Locate the cell with the specified text and output its (X, Y) center coordinate. 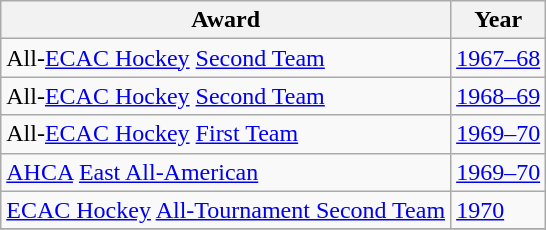
1968–69 (498, 96)
1970 (498, 210)
1967–68 (498, 58)
All-ECAC Hockey First Team (226, 134)
ECAC Hockey All-Tournament Second Team (226, 210)
AHCA East All-American (226, 172)
Year (498, 20)
Award (226, 20)
